Provide the (X, Y) coordinate of the cell's center where the given text is located.  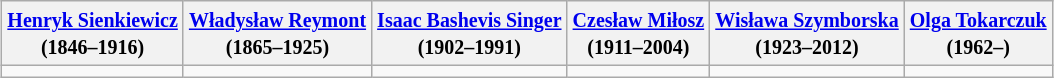
Olga Tokarczuk(1962–) (978, 34)
Władysław Reymont(1865–1925) (277, 34)
Czesław Miłosz(1911–2004) (638, 34)
Wisława Szymborska(1923–2012) (808, 34)
Henryk Sienkiewicz(1846–1916) (93, 34)
Isaac Bashevis Singer(1902–1991) (470, 34)
